Identify which cell holds the provided text, then report its (x, y) central coordinate. 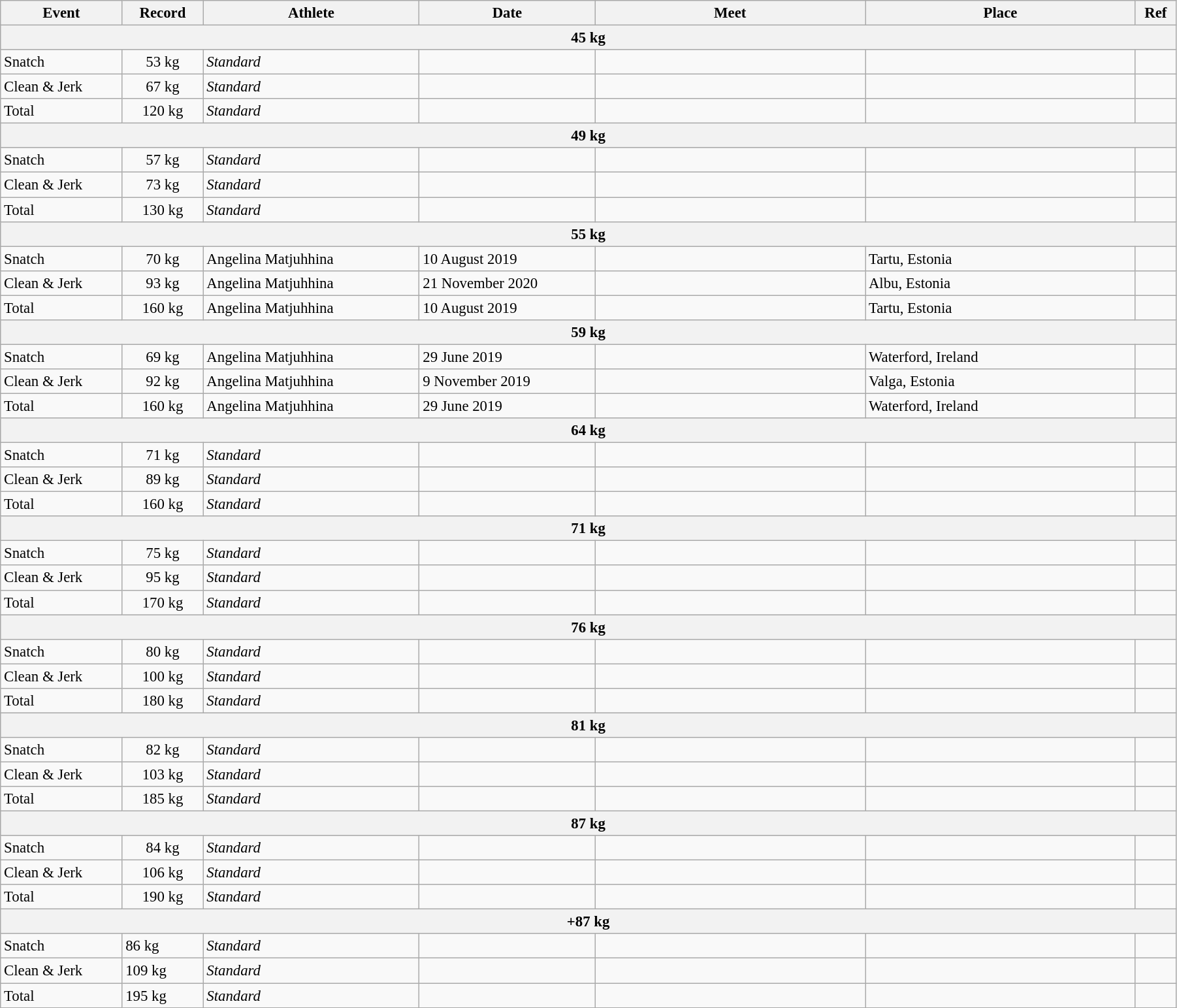
49 kg (588, 136)
93 kg (163, 283)
89 kg (163, 480)
+87 kg (588, 922)
55 kg (588, 234)
73 kg (163, 185)
82 kg (163, 750)
Place (1001, 13)
57 kg (163, 160)
95 kg (163, 578)
100 kg (163, 676)
Albu, Estonia (1001, 283)
80 kg (163, 651)
106 kg (163, 873)
180 kg (163, 701)
130 kg (163, 210)
185 kg (163, 799)
190 kg (163, 897)
59 kg (588, 333)
92 kg (163, 382)
109 kg (163, 971)
67 kg (163, 87)
76 kg (588, 627)
9 November 2019 (507, 382)
Record (163, 13)
Ref (1155, 13)
87 kg (588, 824)
45 kg (588, 38)
70 kg (163, 259)
103 kg (163, 774)
Date (507, 13)
53 kg (163, 62)
64 kg (588, 431)
Meet (730, 13)
86 kg (163, 947)
170 kg (163, 602)
120 kg (163, 111)
195 kg (163, 996)
Valga, Estonia (1001, 382)
Event (61, 13)
84 kg (163, 848)
Athlete (311, 13)
21 November 2020 (507, 283)
81 kg (588, 725)
75 kg (163, 553)
69 kg (163, 357)
